Find where the given text appears and provide that cell's center as (x, y) coordinate. 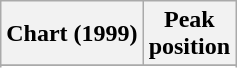
Chart (1999) (72, 34)
Peakposition (189, 34)
